Locate the cell with the specified text and output its [X, Y] center coordinate. 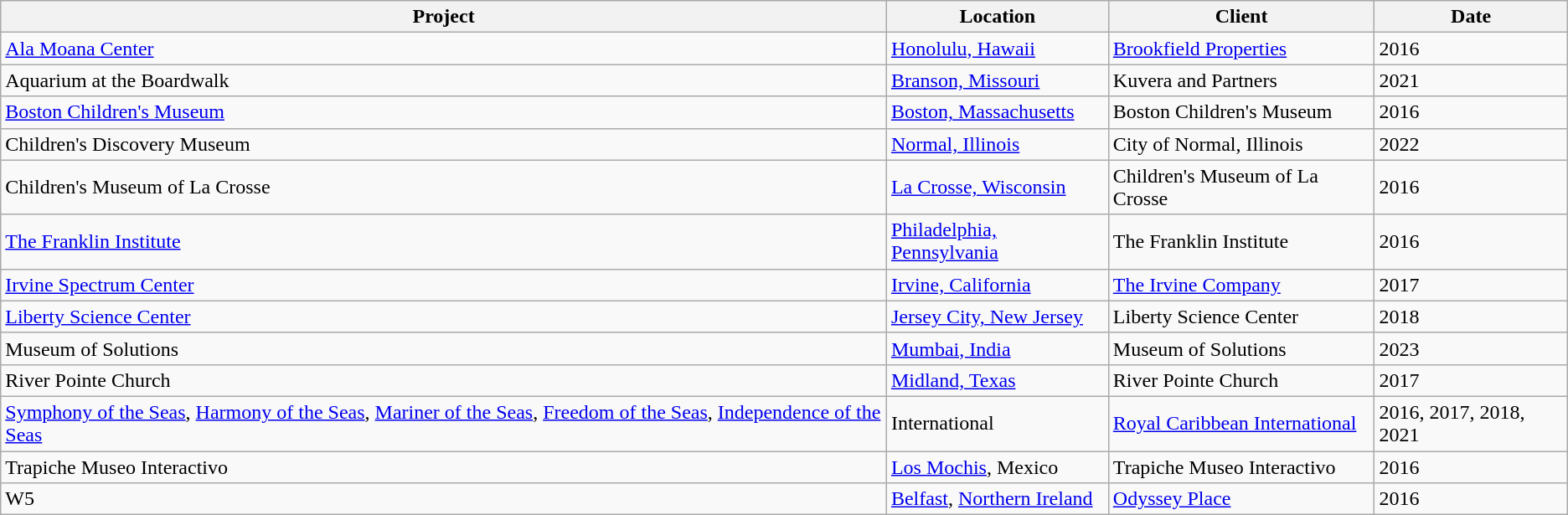
Ala Moana Center [444, 49]
Date [1471, 17]
Project [444, 17]
W5 [444, 499]
2018 [1471, 317]
International [997, 424]
Jersey City, New Jersey [997, 317]
Normal, Illinois [997, 144]
Boston, Massachusetts [997, 112]
Los Mochis, Mexico [997, 466]
La Crosse, Wisconsin [997, 188]
2021 [1471, 80]
2016, 2017, 2018, 2021 [1471, 424]
Client [1241, 17]
2022 [1471, 144]
Royal Caribbean International [1241, 424]
Honolulu, Hawaii [997, 49]
Location [997, 17]
Children's Discovery Museum [444, 144]
2023 [1471, 348]
Mumbai, India [997, 348]
Odyssey Place [1241, 499]
City of Normal, Illinois [1241, 144]
Irvine Spectrum Center [444, 285]
Aquarium at the Boardwalk [444, 80]
Philadelphia, Pennsylvania [997, 241]
The Irvine Company [1241, 285]
Kuvera and Partners [1241, 80]
Brookfield Properties [1241, 49]
Belfast, Northern Ireland [997, 499]
Irvine, California [997, 285]
Symphony of the Seas, Harmony of the Seas, Mariner of the Seas, Freedom of the Seas, Independence of the Seas [444, 424]
Midland, Texas [997, 380]
Branson, Missouri [997, 80]
